Identify which cell holds the provided text, then report its [x, y] central coordinate. 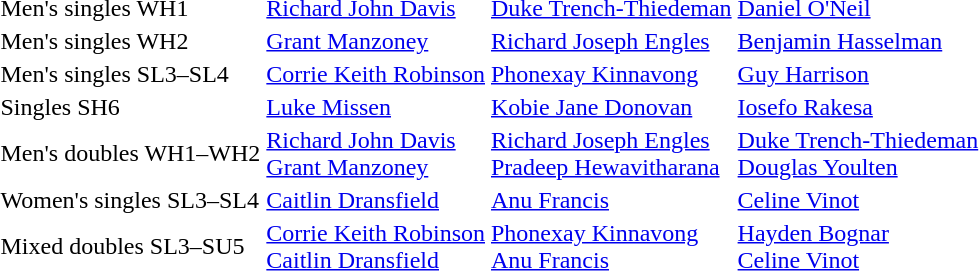
Kobie Jane Donovan [612, 107]
Richard Joseph Engles [612, 41]
Anu Francis [612, 200]
Caitlin Dransfield [376, 200]
Phonexay Kinnavong [612, 74]
Richard Joseph Engles Pradeep Hewavitharana [612, 154]
Corrie Keith Robinson [376, 74]
Grant Manzoney [376, 41]
Luke Missen [376, 107]
Richard John Davis Grant Manzoney [376, 154]
